Scan for the cell matching the given text and deliver its (x, y) coordinate at center. 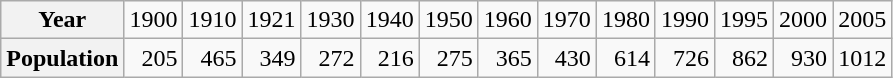
272 (330, 58)
Population (62, 58)
930 (804, 58)
275 (448, 58)
Year (62, 20)
1012 (862, 58)
465 (212, 58)
1995 (744, 20)
862 (744, 58)
1910 (212, 20)
1960 (508, 20)
1921 (272, 20)
349 (272, 58)
1940 (390, 20)
365 (508, 58)
1900 (154, 20)
1990 (684, 20)
1930 (330, 20)
2000 (804, 20)
216 (390, 58)
614 (626, 58)
1980 (626, 20)
205 (154, 58)
1970 (566, 20)
1950 (448, 20)
2005 (862, 20)
726 (684, 58)
430 (566, 58)
